Output the (X, Y) coordinate of the center of the cell containing the given text.  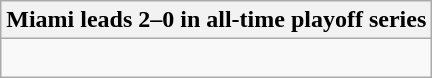
Miami leads 2–0 in all-time playoff series (216, 20)
